Pinpoint the cell where the given text exists, returning its [X, Y] midpoint coordinate. 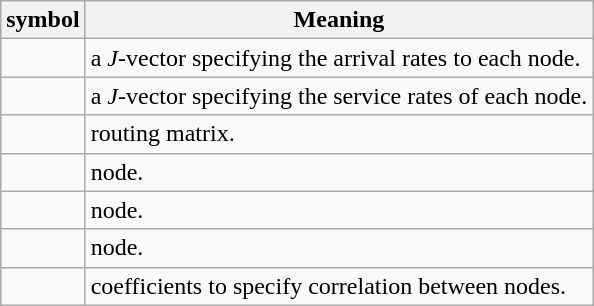
a J-vector specifying the service rates of each node. [339, 96]
a J-vector specifying the arrival rates to each node. [339, 58]
routing matrix. [339, 134]
symbol [43, 20]
Meaning [339, 20]
coefficients to specify correlation between nodes. [339, 286]
